Identify which cell holds the provided text, then report its (x, y) central coordinate. 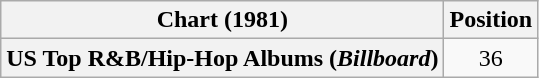
Chart (1981) (222, 20)
US Top R&B/Hip-Hop Albums (Billboard) (222, 58)
Position (491, 20)
36 (491, 58)
